From the cell containing the given text, extract its center point as [X, Y] coordinate. 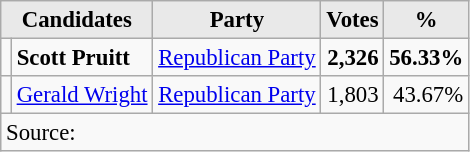
% [426, 20]
Source: [235, 133]
Votes [352, 20]
Gerald Wright [82, 95]
56.33% [426, 58]
Party [237, 20]
Scott Pruitt [82, 58]
2,326 [352, 58]
Candidates [77, 20]
43.67% [426, 95]
1,803 [352, 95]
